From the cell containing the given text, extract its center point as (x, y) coordinate. 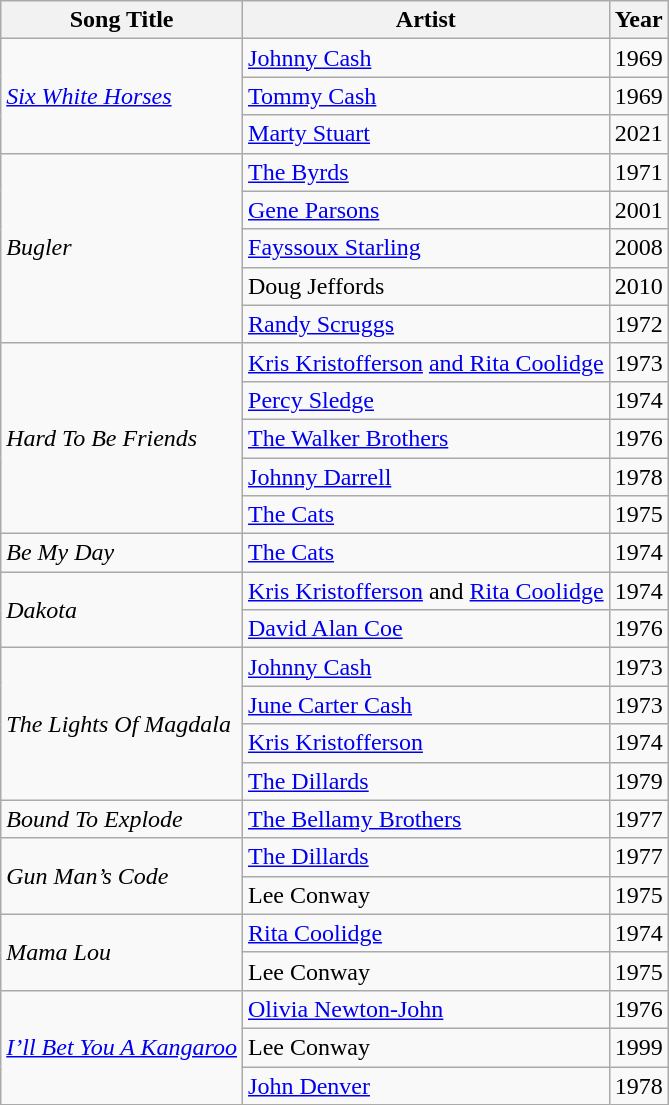
2010 (638, 286)
2008 (638, 248)
1972 (638, 324)
Rita Coolidge (426, 933)
David Alan Coe (426, 629)
1979 (638, 781)
Kris Kristofferson (426, 743)
Gene Parsons (426, 210)
The Byrds (426, 172)
2001 (638, 210)
Artist (426, 20)
2021 (638, 134)
Dakota (122, 610)
Song Title (122, 20)
Johnny Darrell (426, 477)
Mama Lou (122, 952)
Marty Stuart (426, 134)
1999 (638, 1047)
1971 (638, 172)
The Lights Of Magdala (122, 724)
Tommy Cash (426, 96)
Be My Day (122, 553)
Bound To Explode (122, 819)
Doug Jeffords (426, 286)
June Carter Cash (426, 705)
The Bellamy Brothers (426, 819)
Six White Horses (122, 96)
Fayssoux Starling (426, 248)
The Walker Brothers (426, 438)
John Denver (426, 1085)
Hard To Be Friends (122, 438)
Gun Man’s Code (122, 876)
Olivia Newton-John (426, 1009)
Percy Sledge (426, 400)
Randy Scruggs (426, 324)
Year (638, 20)
I’ll Bet You A Kangaroo (122, 1047)
Bugler (122, 248)
